Identify which cell holds the provided text, then report its (X, Y) central coordinate. 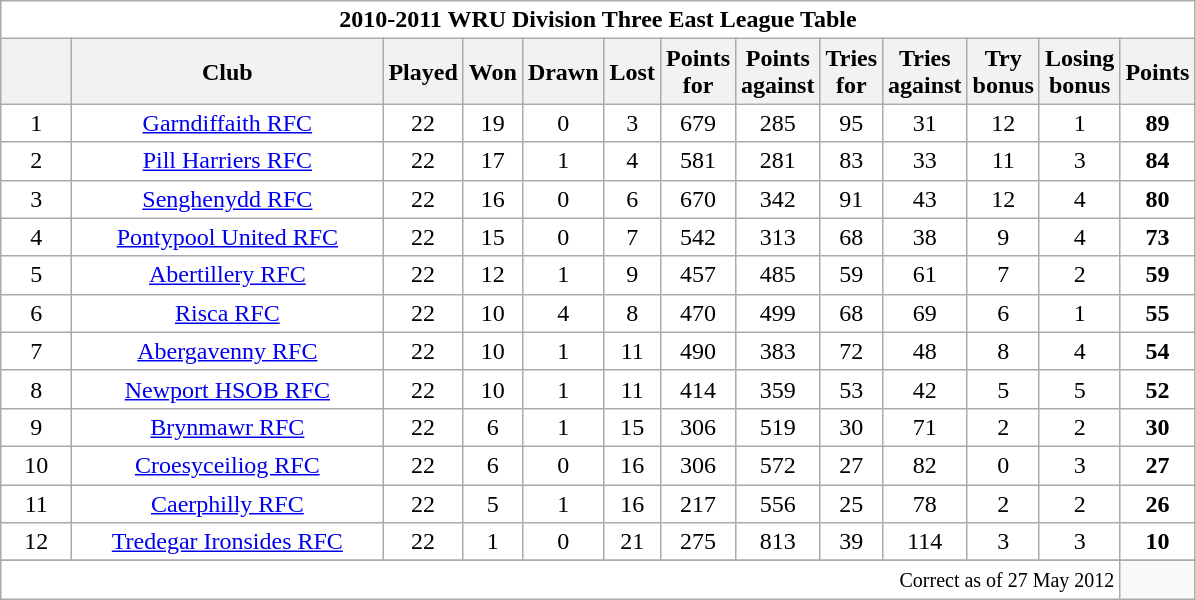
Pontypool United RFC (228, 237)
19 (492, 123)
470 (698, 313)
217 (698, 503)
Tries against (925, 72)
Played (423, 72)
542 (698, 237)
Newport HSOB RFC (228, 389)
71 (925, 427)
Lost (632, 72)
54 (1158, 351)
670 (698, 199)
342 (778, 199)
Garndiffaith RFC (228, 123)
Brynmawr RFC (228, 427)
Croesyceiliog RFC (228, 465)
Try bonus (1003, 72)
Club (228, 72)
275 (698, 542)
Tries for (852, 72)
Tredegar Ironsides RFC (228, 542)
78 (925, 503)
53 (852, 389)
83 (852, 161)
581 (698, 161)
572 (778, 465)
21 (632, 542)
679 (698, 123)
61 (925, 275)
114 (925, 542)
Risca RFC (228, 313)
82 (925, 465)
519 (778, 427)
556 (778, 503)
17 (492, 161)
Abergavenny RFC (228, 351)
55 (1158, 313)
25 (852, 503)
84 (1158, 161)
Points (1158, 72)
52 (1158, 389)
72 (852, 351)
48 (925, 351)
313 (778, 237)
42 (925, 389)
2010-2011 WRU Division Three East League Table (598, 20)
285 (778, 123)
38 (925, 237)
Caerphilly RFC (228, 503)
499 (778, 313)
Pill Harriers RFC (228, 161)
80 (1158, 199)
91 (852, 199)
31 (925, 123)
Senghenydd RFC (228, 199)
281 (778, 161)
Won (492, 72)
359 (778, 389)
485 (778, 275)
490 (698, 351)
69 (925, 313)
414 (698, 389)
95 (852, 123)
Drawn (563, 72)
33 (925, 161)
Correct as of 27 May 2012 (560, 580)
457 (698, 275)
39 (852, 542)
26 (1158, 503)
Points against (778, 72)
73 (1158, 237)
Points for (698, 72)
89 (1158, 123)
Abertillery RFC (228, 275)
Losing bonus (1079, 72)
43 (925, 199)
383 (778, 351)
813 (778, 542)
